From the cell containing the given text, extract its center point as (x, y) coordinate. 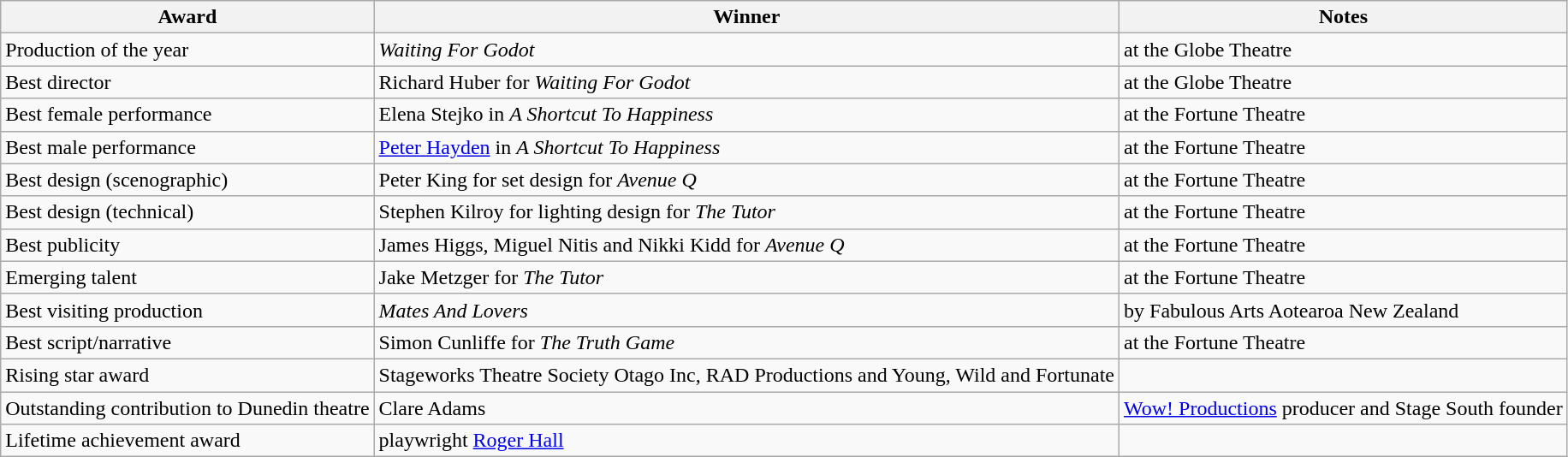
Simon Cunliffe for The Truth Game (746, 342)
Award (187, 17)
Stageworks Theatre Society Otago Inc, RAD Productions and Young, Wild and Fortunate (746, 375)
Best design (technical) (187, 212)
Best female performance (187, 115)
playwright Roger Hall (746, 441)
James Higgs, Miguel Nitis and Nikki Kidd for Avenue Q (746, 245)
Waiting For Godot (746, 50)
Best visiting production (187, 310)
Best male performance (187, 147)
Notes (1344, 17)
Emerging talent (187, 277)
Best director (187, 82)
Wow! Productions producer and Stage South founder (1344, 408)
Lifetime achievement award (187, 441)
Elena Stejko in A Shortcut To Happiness (746, 115)
Outstanding contribution to Dunedin theatre (187, 408)
Stephen Kilroy for lighting design for The Tutor (746, 212)
by Fabulous Arts Aotearoa New Zealand (1344, 310)
Jake Metzger for The Tutor (746, 277)
Clare Adams (746, 408)
Peter Hayden in A Shortcut To Happiness (746, 147)
Best publicity (187, 245)
Richard Huber for Waiting For Godot (746, 82)
Best script/narrative (187, 342)
Winner (746, 17)
Rising star award (187, 375)
Peter King for set design for Avenue Q (746, 180)
Production of the year (187, 50)
Mates And Lovers (746, 310)
Best design (scenographic) (187, 180)
